Return the [X, Y] coordinate for the center point of the cell that contains the specified text.  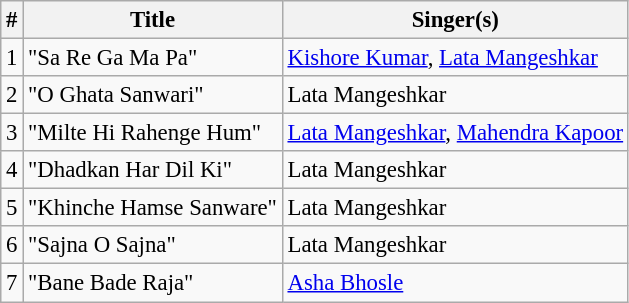
2 [12, 95]
"Bane Bade Raja" [152, 283]
5 [12, 208]
"O Ghata Sanwari" [152, 95]
"Sajna O Sajna" [152, 245]
Asha Bhosle [455, 283]
3 [12, 133]
"Milte Hi Rahenge Hum" [152, 133]
Kishore Kumar, Lata Mangeshkar [455, 58]
"Dhadkan Har Dil Ki" [152, 170]
7 [12, 283]
Lata Mangeshkar, Mahendra Kapoor [455, 133]
Title [152, 20]
"Khinche Hamse Sanware" [152, 208]
Singer(s) [455, 20]
6 [12, 245]
4 [12, 170]
"Sa Re Ga Ma Pa" [152, 58]
# [12, 20]
1 [12, 58]
